Scan for the cell matching the given text and deliver its (x, y) coordinate at center. 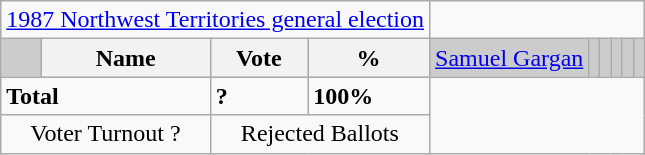
% (369, 58)
Total (106, 96)
Vote (258, 58)
Rejected Ballots (320, 134)
Voter Turnout ? (106, 134)
100% (369, 96)
Name (126, 58)
1987 Northwest Territories general election (216, 20)
? (258, 96)
Samuel Gargan (510, 58)
